Determine the [x, y] coordinate at the center of the cell enclosing the given text.  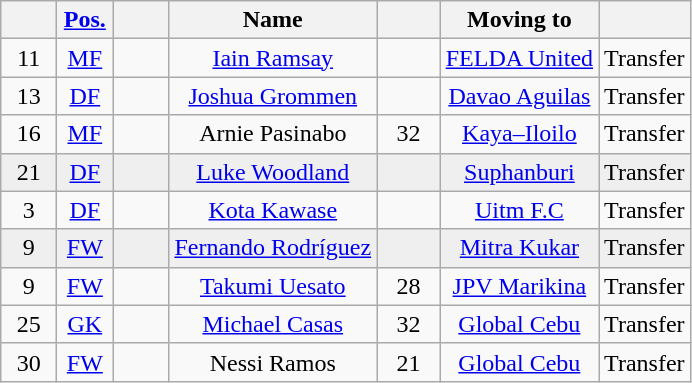
Davao Aguilas [519, 96]
Joshua Grommen [273, 96]
GK [85, 324]
Kaya–Iloilo [519, 134]
Nessi Ramos [273, 362]
FELDA United [519, 58]
Arnie Pasinabo [273, 134]
Fernando Rodríguez [273, 248]
Pos. [85, 20]
JPV Marikina [519, 286]
Takumi Uesato [273, 286]
Uitm F.C [519, 210]
16 [29, 134]
Name [273, 20]
28 [409, 286]
13 [29, 96]
Michael Casas [273, 324]
Moving to [519, 20]
Suphanburi [519, 172]
Mitra Kukar [519, 248]
25 [29, 324]
11 [29, 58]
Iain Ramsay [273, 58]
30 [29, 362]
3 [29, 210]
Kota Kawase [273, 210]
Luke Woodland [273, 172]
